Return the [X, Y] coordinate for the center point of the cell that contains the specified text.  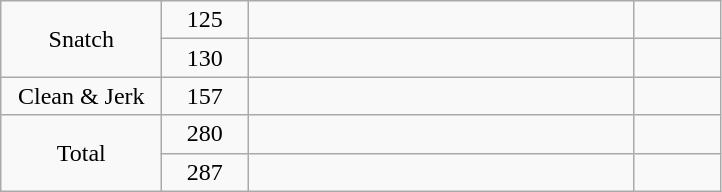
157 [205, 96]
Clean & Jerk [82, 96]
287 [205, 172]
125 [205, 20]
130 [205, 58]
Total [82, 153]
Snatch [82, 39]
280 [205, 134]
